For the text-containing cell, return its midpoint in (X, Y) coordinate format. 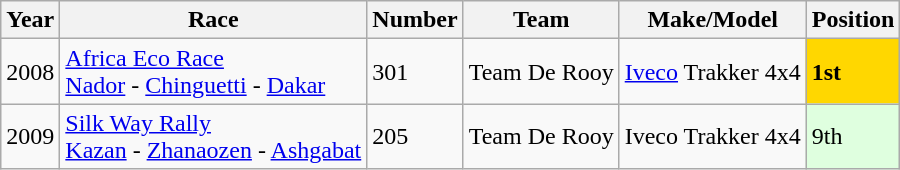
Silk Way Rally Kazan - Zhanaozen - Ashgabat (214, 136)
2009 (30, 136)
Africa Eco Race Nador - Chinguetti - Dakar (214, 72)
2008 (30, 72)
Year (30, 20)
Position (853, 20)
1st (853, 72)
Team (541, 20)
205 (415, 136)
Number (415, 20)
9th (853, 136)
Race (214, 20)
301 (415, 72)
Make/Model (712, 20)
